Capture the cell that displays the provided text and extract its [x, y] central coordinate. 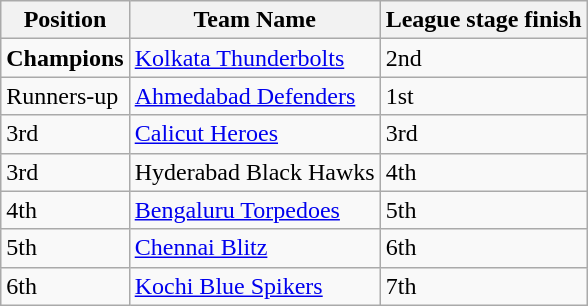
Champions [65, 58]
Chennai Blitz [254, 248]
1st [484, 96]
Kochi Blue Spikers [254, 286]
Runners-up [65, 96]
Position [65, 20]
2nd [484, 58]
League stage finish [484, 20]
Calicut Heroes [254, 134]
Ahmedabad Defenders [254, 96]
Kolkata Thunderbolts [254, 58]
Bengaluru Torpedoes [254, 210]
7th [484, 286]
Hyderabad Black Hawks [254, 172]
Team Name [254, 20]
